For the text-containing cell, return its midpoint in (x, y) coordinate format. 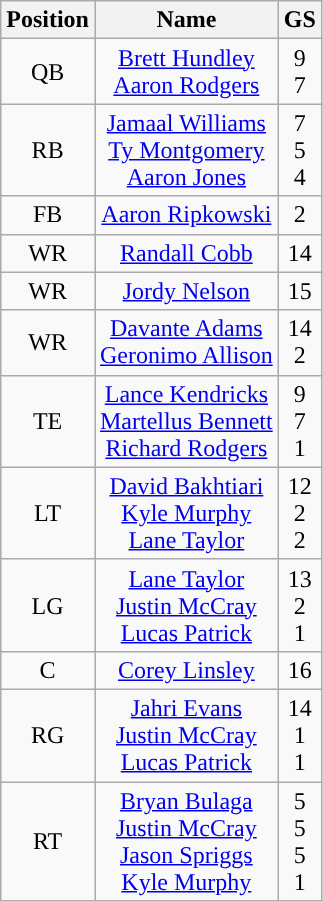
Lane TaylorJustin McCrayLucas Patrick (186, 605)
Corey Linsley (186, 670)
14 (300, 253)
754 (300, 150)
Randall Cobb (186, 253)
LT (48, 513)
971 (300, 421)
1321 (300, 605)
2 (300, 215)
Jahri EvansJustin McCrayLucas Patrick (186, 735)
Aaron Ripkowski (186, 215)
16 (300, 670)
LG (48, 605)
QB (48, 72)
David BakhtiariKyle MurphyLane Taylor (186, 513)
Name (186, 20)
Jamaal WilliamsTy MontgomeryAaron Jones (186, 150)
97 (300, 72)
1411 (300, 735)
FB (48, 215)
RG (48, 735)
Brett HundleyAaron Rodgers (186, 72)
15 (300, 291)
5551 (300, 842)
1222 (300, 513)
Bryan BulagaJustin McCrayJason SpriggsKyle Murphy (186, 842)
Jordy Nelson (186, 291)
142 (300, 342)
RT (48, 842)
GS (300, 20)
Position (48, 20)
TE (48, 421)
Davante AdamsGeronimo Allison (186, 342)
C (48, 670)
RB (48, 150)
Lance KendricksMartellus BennettRichard Rodgers (186, 421)
